Return (X, Y) of the center of cell containing provided text 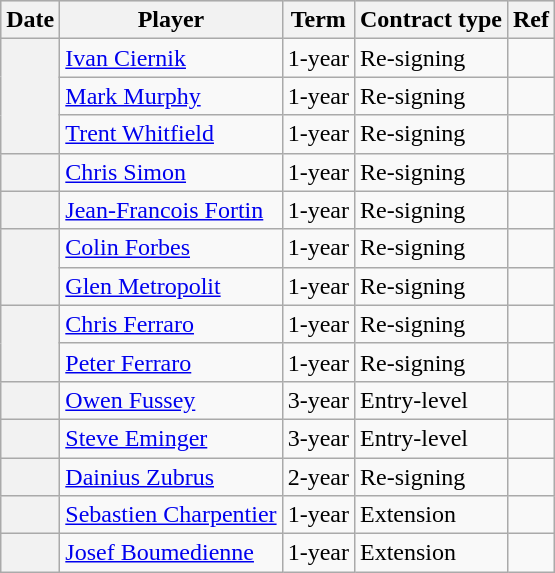
Dainius Zubrus (171, 477)
Chris Simon (171, 172)
Ref (530, 20)
Chris Ferraro (171, 324)
Glen Metropolit (171, 286)
Trent Whitfield (171, 134)
Steve Eminger (171, 438)
Sebastien Charpentier (171, 515)
Owen Fussey (171, 400)
Contract type (430, 20)
Peter Ferraro (171, 362)
2-year (318, 477)
Term (318, 20)
Colin Forbes (171, 248)
Josef Boumedienne (171, 553)
Player (171, 20)
Date (30, 20)
Jean-Francois Fortin (171, 210)
Ivan Ciernik (171, 58)
Mark Murphy (171, 96)
